Extract the (X, Y) coordinate from the center of the cell holding the provided text.  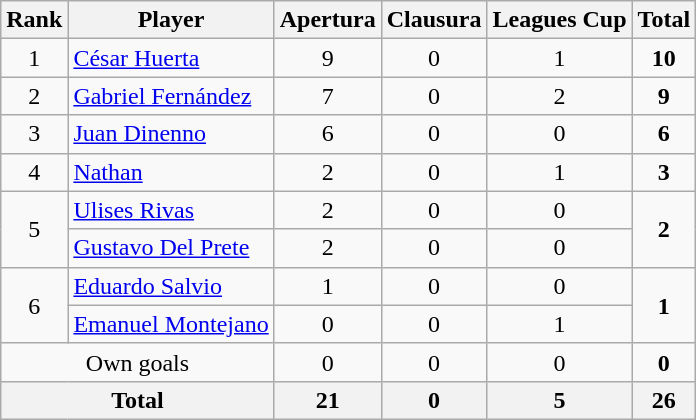
4 (34, 172)
Gustavo Del Prete (171, 248)
Ulises Rivas (171, 210)
21 (328, 400)
Rank (34, 20)
Own goals (138, 362)
Juan Dinenno (171, 134)
Apertura (328, 20)
Player (171, 20)
26 (664, 400)
Clausura (434, 20)
Gabriel Fernández (171, 96)
Eduardo Salvio (171, 286)
7 (328, 96)
Leagues Cup (560, 20)
César Huerta (171, 58)
Emanuel Montejano (171, 324)
10 (664, 58)
Nathan (171, 172)
